Find where the given text appears and provide that cell's center as (x, y) coordinate. 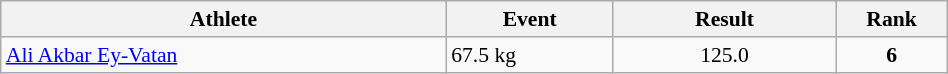
Rank (892, 19)
Result (724, 19)
67.5 kg (530, 55)
Event (530, 19)
125.0 (724, 55)
Ali Akbar Ey-Vatan (224, 55)
6 (892, 55)
Athlete (224, 19)
